Return (x, y) of the center of cell containing provided text 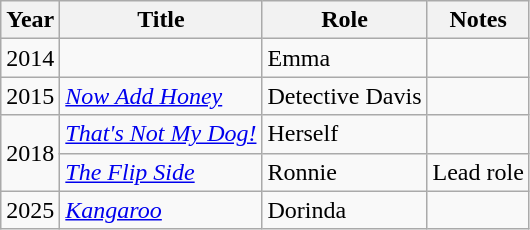
Kangaroo (161, 210)
Herself (344, 134)
Now Add Honey (161, 96)
Detective Davis (344, 96)
2025 (30, 210)
The Flip Side (161, 172)
Lead role (478, 172)
That's Not My Dog! (161, 134)
Role (344, 20)
Ronnie (344, 172)
Year (30, 20)
Title (161, 20)
2015 (30, 96)
Notes (478, 20)
2018 (30, 153)
Emma (344, 58)
2014 (30, 58)
Dorinda (344, 210)
